Determine the (x, y) coordinate at the center of the cell enclosing the given text.  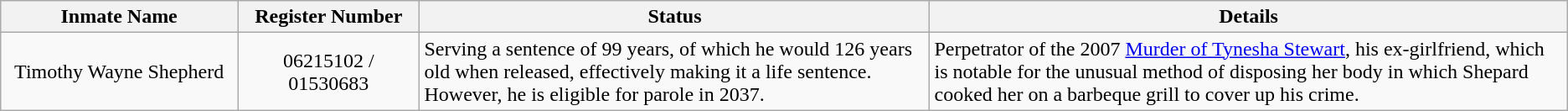
06215102 / 01530683 (328, 71)
Register Number (328, 17)
Details (1248, 17)
Inmate Name (119, 17)
Status (675, 17)
Timothy Wayne Shepherd (119, 71)
